From the cell containing the given text, extract its center point as (X, Y) coordinate. 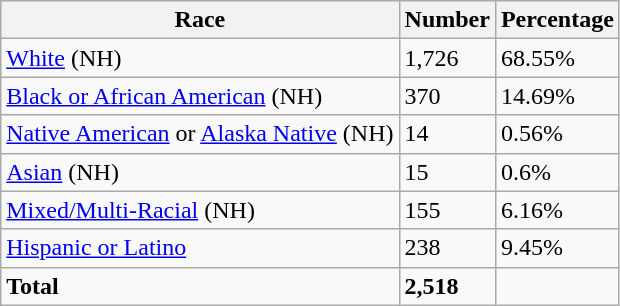
0.6% (557, 172)
14.69% (557, 96)
Black or African American (NH) (200, 96)
Total (200, 286)
370 (447, 96)
2,518 (447, 286)
14 (447, 134)
White (NH) (200, 58)
155 (447, 210)
Hispanic or Latino (200, 248)
Number (447, 20)
1,726 (447, 58)
6.16% (557, 210)
68.55% (557, 58)
9.45% (557, 248)
Native American or Alaska Native (NH) (200, 134)
Percentage (557, 20)
Asian (NH) (200, 172)
15 (447, 172)
238 (447, 248)
Race (200, 20)
Mixed/Multi-Racial (NH) (200, 210)
0.56% (557, 134)
